Output the [x, y] coordinate of the center of the cell containing the given text.  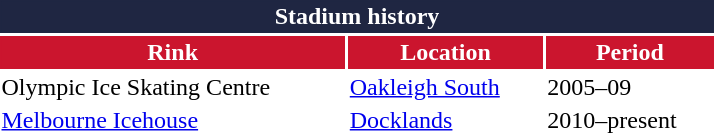
Oakleigh South [446, 87]
2005–09 [630, 87]
Stadium history [357, 16]
Rink [172, 52]
Period [630, 52]
Olympic Ice Skating Centre [172, 87]
Location [446, 52]
